Find where the given text appears and provide that cell's center as [X, Y] coordinate. 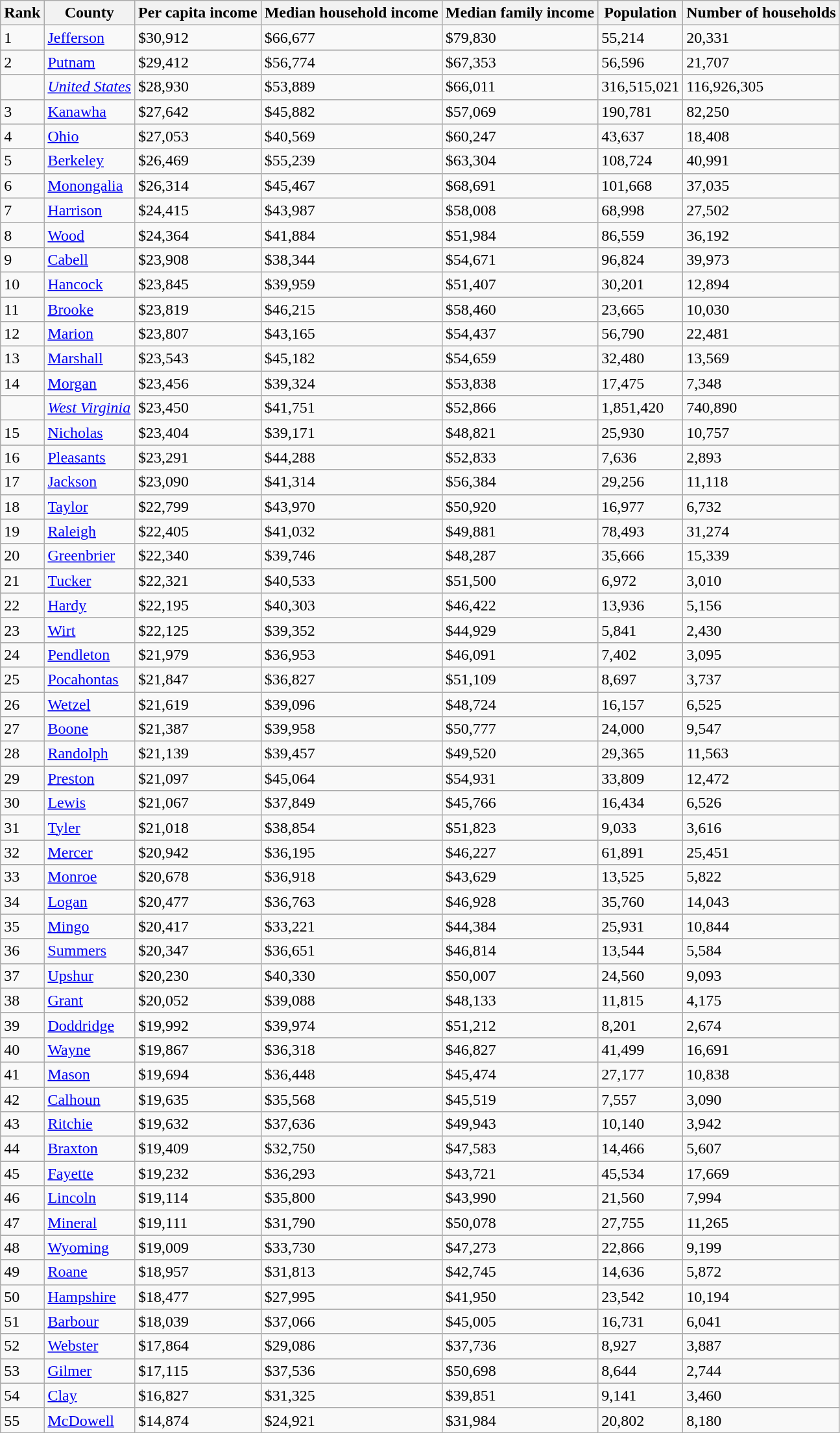
$23,291 [198, 457]
46 [22, 1198]
5,872 [762, 1272]
7,994 [762, 1198]
16 [22, 457]
47 [22, 1223]
52 [22, 1346]
$31,984 [520, 1420]
11,815 [641, 1000]
$39,324 [352, 383]
190,781 [641, 112]
56,596 [641, 62]
$52,866 [520, 408]
$44,384 [520, 926]
$20,417 [198, 926]
Harrison [90, 210]
96,824 [641, 259]
$45,182 [352, 359]
$51,984 [520, 235]
8,644 [641, 1371]
22,481 [762, 334]
$19,694 [198, 1074]
$39,457 [352, 754]
$22,799 [198, 507]
$51,109 [520, 679]
51 [22, 1321]
County [90, 13]
$24,415 [198, 210]
$54,671 [520, 259]
32,480 [641, 359]
10,140 [641, 1124]
$47,583 [520, 1149]
Gilmer [90, 1371]
$30,912 [198, 38]
$39,958 [352, 729]
$22,321 [198, 581]
$31,325 [352, 1395]
$66,677 [352, 38]
$39,959 [352, 284]
Jackson [90, 482]
54 [22, 1395]
36 [22, 951]
Wood [90, 235]
16,434 [641, 803]
24,560 [641, 976]
5,156 [762, 605]
43 [22, 1124]
$44,288 [352, 457]
Wirt [90, 630]
Wetzel [90, 704]
$36,195 [352, 852]
34 [22, 902]
33,809 [641, 778]
20 [22, 556]
$66,011 [520, 87]
Preston [90, 778]
18,408 [762, 136]
$45,882 [352, 112]
Tucker [90, 581]
40 [22, 1050]
$22,195 [198, 605]
32 [22, 852]
22,866 [641, 1247]
7,402 [641, 655]
$21,619 [198, 704]
3,090 [762, 1100]
Per capita income [198, 13]
17,475 [641, 383]
Tyler [90, 828]
$21,018 [198, 828]
8,927 [641, 1346]
4 [22, 136]
$33,730 [352, 1247]
23,542 [641, 1297]
11,265 [762, 1223]
42 [22, 1100]
Upshur [90, 976]
48 [22, 1247]
$24,364 [198, 235]
Pleasants [90, 457]
7,636 [641, 457]
$46,215 [352, 309]
$51,500 [520, 581]
$16,827 [198, 1395]
Pocahontas [90, 679]
$19,009 [198, 1247]
16,731 [641, 1321]
2,430 [762, 630]
10,757 [762, 433]
5 [22, 161]
$41,950 [520, 1297]
$41,884 [352, 235]
108,724 [641, 161]
6,732 [762, 507]
15,339 [762, 556]
29,365 [641, 754]
United States [90, 87]
$50,777 [520, 729]
12,894 [762, 284]
12,472 [762, 778]
$22,340 [198, 556]
$36,918 [352, 877]
$53,889 [352, 87]
$19,111 [198, 1223]
$55,239 [352, 161]
$39,171 [352, 433]
Mercer [90, 852]
9 [22, 259]
Summers [90, 951]
$46,422 [520, 605]
21,560 [641, 1198]
30 [22, 803]
McDowell [90, 1420]
36,192 [762, 235]
$51,407 [520, 284]
$43,987 [352, 210]
6 [22, 186]
23,665 [641, 309]
55 [22, 1420]
$23,819 [198, 309]
Median family income [520, 13]
20,331 [762, 38]
$44,929 [520, 630]
$36,318 [352, 1050]
$20,477 [198, 902]
$39,096 [352, 704]
13,525 [641, 877]
5,584 [762, 951]
$45,467 [352, 186]
$21,979 [198, 655]
$36,953 [352, 655]
4,175 [762, 1000]
Clay [90, 1395]
9,141 [641, 1395]
$54,659 [520, 359]
2,893 [762, 457]
3 [22, 112]
West Virginia [90, 408]
61,891 [641, 852]
$26,469 [198, 161]
3,737 [762, 679]
$17,864 [198, 1346]
30,201 [641, 284]
Fayette [90, 1174]
45 [22, 1174]
22 [22, 605]
13 [22, 359]
$43,165 [352, 334]
$39,352 [352, 630]
$19,114 [198, 1198]
8,201 [641, 1025]
$56,774 [352, 62]
Hardy [90, 605]
13,569 [762, 359]
14 [22, 383]
16,691 [762, 1050]
25,451 [762, 852]
Greenbrier [90, 556]
$23,090 [198, 482]
$38,854 [352, 828]
Logan [90, 902]
$23,543 [198, 359]
$58,008 [520, 210]
$19,409 [198, 1149]
Number of households [762, 13]
$24,921 [352, 1420]
$20,347 [198, 951]
Wyoming [90, 1247]
6,972 [641, 581]
Mason [90, 1074]
$41,032 [352, 531]
$22,125 [198, 630]
13,544 [641, 951]
Hampshire [90, 1297]
$40,330 [352, 976]
25 [22, 679]
Morgan [90, 383]
$19,232 [198, 1174]
$43,629 [520, 877]
39,973 [762, 259]
101,668 [641, 186]
11,118 [762, 482]
31 [22, 828]
17 [22, 482]
19 [22, 531]
Randolph [90, 754]
40,991 [762, 161]
29,256 [641, 482]
31,274 [762, 531]
Jefferson [90, 38]
$42,745 [520, 1272]
Calhoun [90, 1100]
$50,698 [520, 1371]
Roane [90, 1272]
Marion [90, 334]
$40,569 [352, 136]
$48,821 [520, 433]
3,616 [762, 828]
$19,992 [198, 1025]
$31,790 [352, 1223]
$53,838 [520, 383]
$68,691 [520, 186]
Kanawha [90, 112]
$28,930 [198, 87]
$22,405 [198, 531]
$48,133 [520, 1000]
$23,404 [198, 433]
740,890 [762, 408]
Putnam [90, 62]
$36,651 [352, 951]
$26,314 [198, 186]
$19,632 [198, 1124]
$54,931 [520, 778]
Hancock [90, 284]
$47,273 [520, 1247]
56,790 [641, 334]
35,760 [641, 902]
39 [22, 1025]
$58,460 [520, 309]
Boone [90, 729]
6,526 [762, 803]
Cabell [90, 259]
27 [22, 729]
Nicholas [90, 433]
$43,990 [520, 1198]
$32,750 [352, 1149]
13,936 [641, 605]
$79,830 [520, 38]
5,607 [762, 1149]
$27,053 [198, 136]
23 [22, 630]
$23,807 [198, 334]
$36,763 [352, 902]
7,348 [762, 383]
10,030 [762, 309]
$45,766 [520, 803]
9,199 [762, 1247]
Braxton [90, 1149]
35,666 [641, 556]
Webster [90, 1346]
$43,721 [520, 1174]
7,557 [641, 1100]
9,093 [762, 976]
10 [22, 284]
316,515,021 [641, 87]
18 [22, 507]
3,095 [762, 655]
$20,052 [198, 1000]
$46,814 [520, 951]
3,010 [762, 581]
$46,227 [520, 852]
17,669 [762, 1174]
Mineral [90, 1223]
10,838 [762, 1074]
Raleigh [90, 531]
$67,353 [520, 62]
8,697 [641, 679]
53 [22, 1371]
$21,097 [198, 778]
25,930 [641, 433]
$45,064 [352, 778]
Doddridge [90, 1025]
27,502 [762, 210]
24 [22, 655]
82,250 [762, 112]
$18,477 [198, 1297]
$35,568 [352, 1100]
$21,139 [198, 754]
6,525 [762, 704]
$19,635 [198, 1100]
10,844 [762, 926]
Population [641, 13]
$40,303 [352, 605]
$51,212 [520, 1025]
3,887 [762, 1346]
33 [22, 877]
$37,849 [352, 803]
$60,247 [520, 136]
15 [22, 433]
55,214 [641, 38]
9,547 [762, 729]
$37,736 [520, 1346]
$36,448 [352, 1074]
Monongalia [90, 186]
8 [22, 235]
14,636 [641, 1272]
$43,970 [352, 507]
$36,827 [352, 679]
$56,384 [520, 482]
Taylor [90, 507]
$14,874 [198, 1420]
$39,851 [520, 1395]
50 [22, 1297]
3,460 [762, 1395]
38 [22, 1000]
Pendleton [90, 655]
9,033 [641, 828]
7 [22, 210]
$45,519 [520, 1100]
$46,091 [520, 655]
$18,039 [198, 1321]
16,977 [641, 507]
1 [22, 38]
24,000 [641, 729]
68,998 [641, 210]
Marshall [90, 359]
16,157 [641, 704]
$49,881 [520, 531]
27,755 [641, 1223]
$38,344 [352, 259]
37 [22, 976]
$48,724 [520, 704]
Brooke [90, 309]
37,035 [762, 186]
25,931 [641, 926]
$37,066 [352, 1321]
$46,928 [520, 902]
$50,078 [520, 1223]
$45,474 [520, 1074]
2,674 [762, 1025]
Lincoln [90, 1198]
21 [22, 581]
$33,221 [352, 926]
2,744 [762, 1371]
49 [22, 1272]
8,180 [762, 1420]
$54,437 [520, 334]
$39,974 [352, 1025]
$20,942 [198, 852]
$20,678 [198, 877]
26 [22, 704]
$27,642 [198, 112]
14,043 [762, 902]
$49,943 [520, 1124]
27,177 [641, 1074]
45,534 [641, 1174]
12 [22, 334]
3,942 [762, 1124]
$39,746 [352, 556]
$23,450 [198, 408]
$52,833 [520, 457]
Berkeley [90, 161]
$18,957 [198, 1272]
Ritchie [90, 1124]
2 [22, 62]
$35,800 [352, 1198]
41,499 [641, 1050]
Grant [90, 1000]
6,041 [762, 1321]
$21,847 [198, 679]
Lewis [90, 803]
$23,845 [198, 284]
1,851,420 [641, 408]
$51,823 [520, 828]
$21,067 [198, 803]
$23,908 [198, 259]
$48,287 [520, 556]
$40,533 [352, 581]
$37,636 [352, 1124]
$19,867 [198, 1050]
$50,920 [520, 507]
44 [22, 1149]
14,466 [641, 1149]
$45,005 [520, 1321]
$36,293 [352, 1174]
$23,456 [198, 383]
$46,827 [520, 1050]
Barbour [90, 1321]
$41,751 [352, 408]
$29,412 [198, 62]
11 [22, 309]
35 [22, 926]
Rank [22, 13]
$17,115 [198, 1371]
Mingo [90, 926]
5,822 [762, 877]
116,926,305 [762, 87]
$41,314 [352, 482]
$57,069 [520, 112]
43,637 [641, 136]
Wayne [90, 1050]
Monroe [90, 877]
$31,813 [352, 1272]
$20,230 [198, 976]
29 [22, 778]
86,559 [641, 235]
$27,995 [352, 1297]
Ohio [90, 136]
Median household income [352, 13]
$37,536 [352, 1371]
21,707 [762, 62]
$29,086 [352, 1346]
$49,520 [520, 754]
11,563 [762, 754]
5,841 [641, 630]
78,493 [641, 531]
41 [22, 1074]
10,194 [762, 1297]
28 [22, 754]
20,802 [641, 1420]
$39,088 [352, 1000]
$63,304 [520, 161]
$21,387 [198, 729]
$50,007 [520, 976]
